Pinpoint the cell where the given text exists, returning its [X, Y] midpoint coordinate. 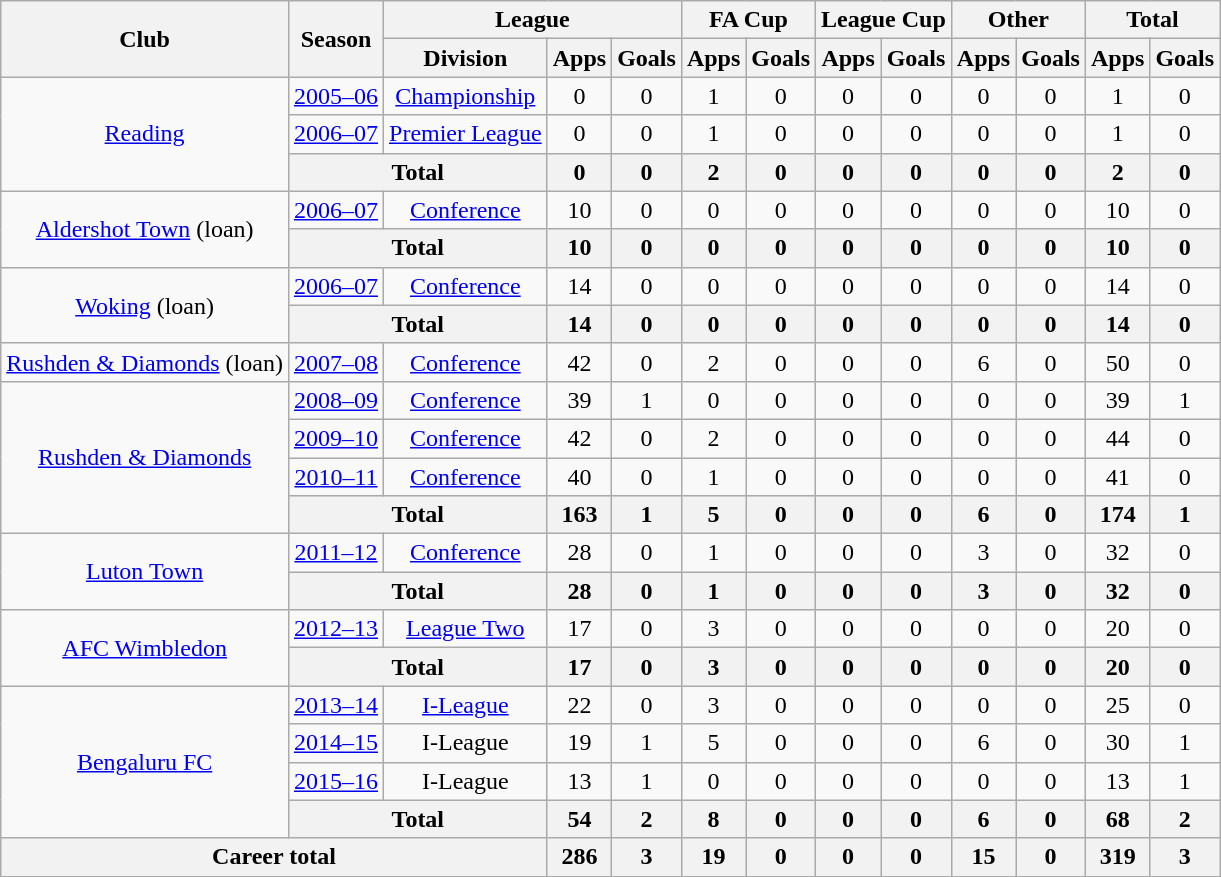
League [533, 20]
Career total [274, 857]
54 [579, 819]
Reading [145, 134]
Season [336, 39]
FA Cup [748, 20]
2013–14 [336, 705]
Rushden & Diamonds (loan) [145, 362]
2012–13 [336, 629]
15 [983, 857]
2014–15 [336, 743]
286 [579, 857]
2011–12 [336, 553]
41 [1117, 477]
Aldershot Town (loan) [145, 229]
22 [579, 705]
2008–09 [336, 400]
Premier League [466, 134]
2015–16 [336, 781]
174 [1117, 515]
30 [1117, 743]
2010–11 [336, 477]
50 [1117, 362]
44 [1117, 438]
Championship [466, 96]
40 [579, 477]
Bengaluru FC [145, 762]
Rushden & Diamonds [145, 457]
Woking (loan) [145, 305]
8 [713, 819]
League Cup [884, 20]
Luton Town [145, 572]
Other [1018, 20]
Division [466, 58]
2007–08 [336, 362]
68 [1117, 819]
2005–06 [336, 96]
319 [1117, 857]
Club [145, 39]
AFC Wimbledon [145, 648]
163 [579, 515]
League Two [466, 629]
2009–10 [336, 438]
25 [1117, 705]
